Return the [X, Y] coordinate for the center point of the cell that contains the specified text.  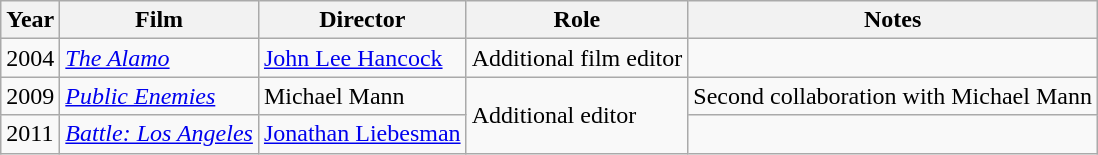
Second collaboration with Michael Mann [893, 96]
Director [362, 20]
Jonathan Liebesman [362, 134]
Public Enemies [160, 96]
2011 [30, 134]
2009 [30, 96]
Additional film editor [577, 58]
Notes [893, 20]
Year [30, 20]
John Lee Hancock [362, 58]
Battle: Los Angeles [160, 134]
Film [160, 20]
The Alamo [160, 58]
Michael Mann [362, 96]
Role [577, 20]
Additional editor [577, 115]
2004 [30, 58]
